Return [x, y] of the center of cell containing provided text 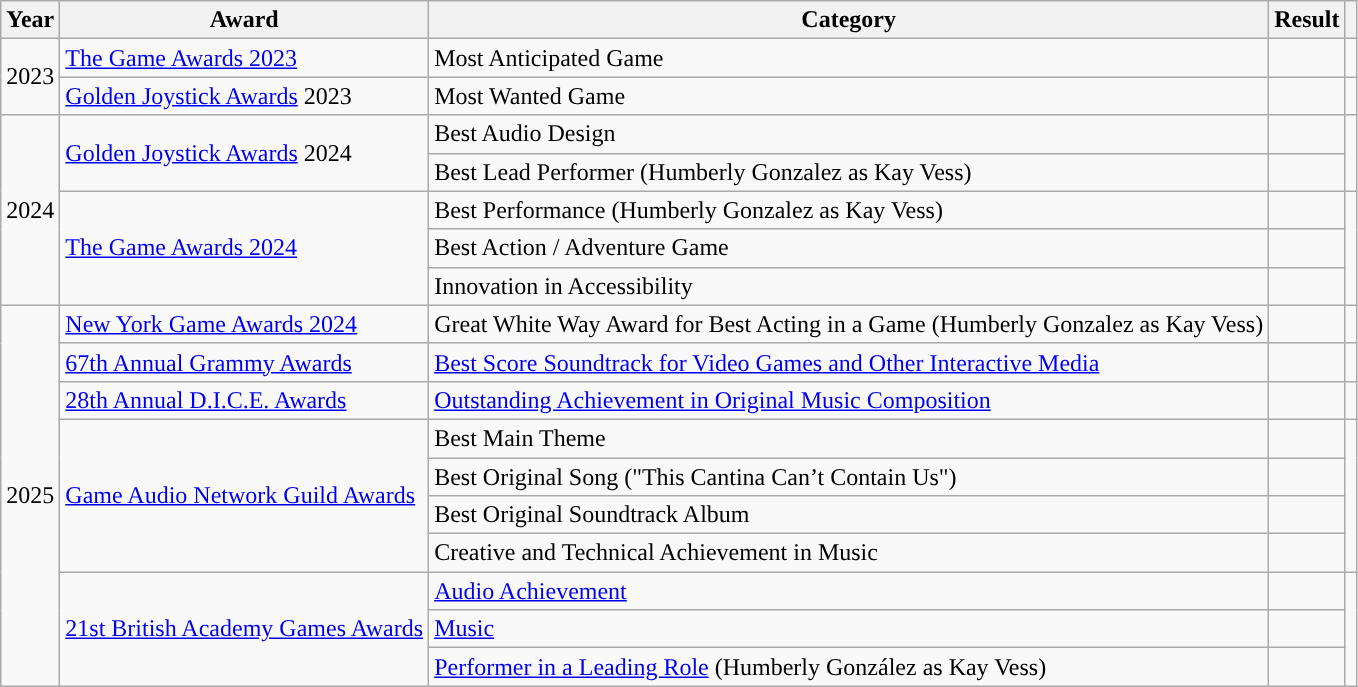
Innovation in Accessibility [849, 286]
2024 [30, 210]
2025 [30, 496]
The Game Awards 2023 [244, 58]
Best Lead Performer (Humberly Gonzalez as Kay Vess) [849, 172]
Year [30, 20]
Best Score Soundtrack for Video Games and Other Interactive Media [849, 362]
Golden Joystick Awards 2023 [244, 96]
Result [1307, 20]
21st British Academy Games Awards [244, 629]
Best Performance (Humberly Gonzalez as Kay Vess) [849, 210]
67th Annual Grammy Awards [244, 362]
Best Audio Design [849, 134]
Audio Achievement [849, 591]
28th Annual D.I.C.E. Awards [244, 400]
Most Anticipated Game [849, 58]
2023 [30, 77]
The Game Awards 2024 [244, 248]
Category [849, 20]
Best Main Theme [849, 438]
Creative and Technical Achievement in Music [849, 553]
Performer in a Leading Role (Humberly González as Kay Vess) [849, 667]
Outstanding Achievement in Original Music Composition [849, 400]
Game Audio Network Guild Awards [244, 495]
Award [244, 20]
Golden Joystick Awards 2024 [244, 153]
Great White Way Award for Best Acting in a Game (Humberly Gonzalez as Kay Vess) [849, 324]
Best Original Soundtrack Album [849, 515]
Best Action / Adventure Game [849, 248]
New York Game Awards 2024 [244, 324]
Best Original Song ("This Cantina Can’t Contain Us") [849, 477]
Music [849, 629]
Most Wanted Game [849, 96]
